For the text-containing cell, return its midpoint in [x, y] coordinate format. 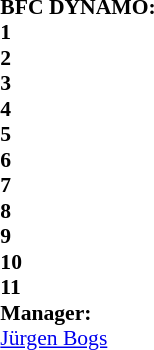
9 [19, 237]
3 [19, 83]
1 [19, 33]
10 [19, 262]
4 [19, 109]
8 [19, 211]
2 [19, 58]
11 [19, 287]
5 [19, 135]
7 [19, 185]
6 [19, 160]
